Search for the cell housing the specified text and yield its [X, Y] center coordinate. 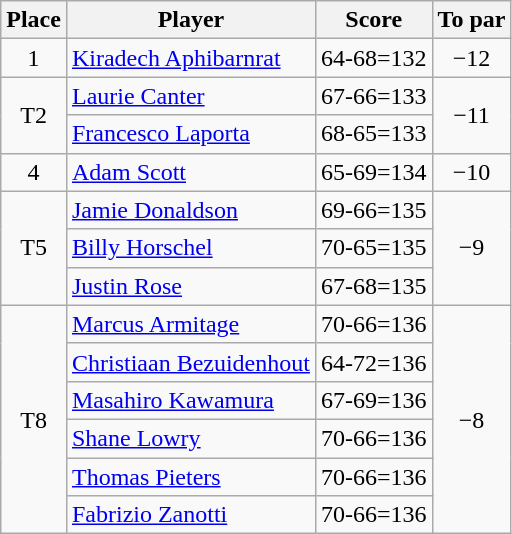
65-69=134 [374, 172]
−10 [472, 172]
Christiaan Bezuidenhout [190, 362]
64-72=136 [374, 362]
−8 [472, 419]
Shane Lowry [190, 438]
70-65=135 [374, 248]
T2 [34, 115]
−11 [472, 115]
68-65=133 [374, 134]
Francesco Laporta [190, 134]
Kiradech Aphibarnrat [190, 58]
Jamie Donaldson [190, 210]
To par [472, 20]
69-66=135 [374, 210]
1 [34, 58]
67-66=133 [374, 96]
Adam Scott [190, 172]
Laurie Canter [190, 96]
4 [34, 172]
Score [374, 20]
Place [34, 20]
Marcus Armitage [190, 324]
Masahiro Kawamura [190, 400]
−12 [472, 58]
Fabrizio Zanotti [190, 515]
64-68=132 [374, 58]
Player [190, 20]
T5 [34, 248]
−9 [472, 248]
T8 [34, 419]
Justin Rose [190, 286]
Thomas Pieters [190, 477]
Billy Horschel [190, 248]
67-69=136 [374, 400]
67-68=135 [374, 286]
